Locate the cell with the specified text and output its [x, y] center coordinate. 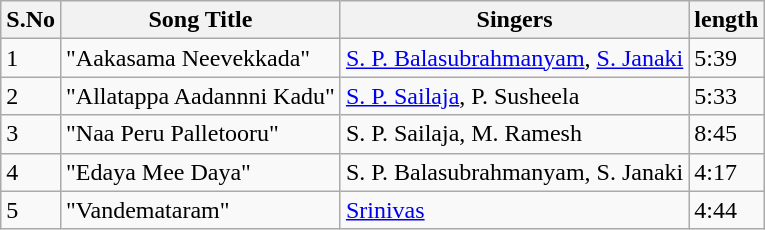
"Vandemataram" [200, 210]
S. P. Sailaja, P. Susheela [514, 96]
"Naa Peru Palletooru" [200, 134]
"Allatappa Aadannni Kadu" [200, 96]
4:44 [726, 210]
1 [31, 58]
8:45 [726, 134]
3 [31, 134]
5 [31, 210]
S. P. Sailaja, M. Ramesh [514, 134]
4:17 [726, 172]
Singers [514, 20]
Srinivas [514, 210]
5:39 [726, 58]
Song Title [200, 20]
5:33 [726, 96]
"Aakasama Neevekkada" [200, 58]
S.No [31, 20]
length [726, 20]
"Edaya Mee Daya" [200, 172]
2 [31, 96]
4 [31, 172]
